Detect which cell encompasses the target text, then output its [x, y] center coordinate. 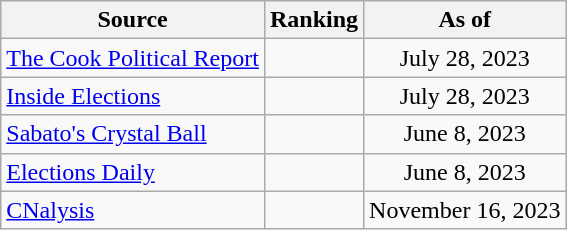
November 16, 2023 [465, 210]
Inside Elections [133, 96]
The Cook Political Report [133, 58]
Source [133, 20]
Sabato's Crystal Ball [133, 134]
As of [465, 20]
Ranking [314, 20]
Elections Daily [133, 172]
CNalysis [133, 210]
